Extract the (x, y) coordinate from the center of the cell holding the provided text.  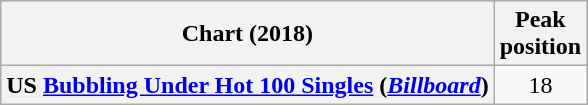
Chart (2018) (248, 34)
18 (540, 85)
Peakposition (540, 34)
US Bubbling Under Hot 100 Singles (Billboard) (248, 85)
